Extract the (X, Y) coordinate from the center of the cell holding the provided text.  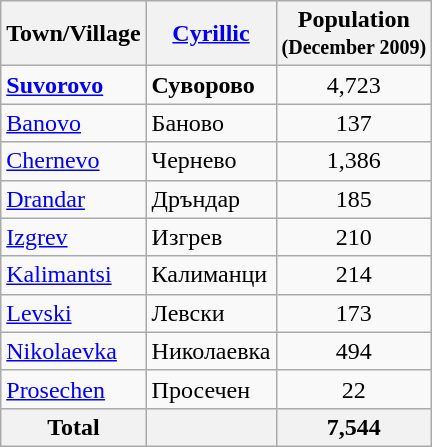
Drandar (74, 199)
Калиманци (211, 275)
Levski (74, 313)
210 (354, 237)
Дръндар (211, 199)
7,544 (354, 427)
Чернево (211, 161)
Total (74, 427)
4,723 (354, 85)
1,386 (354, 161)
Николаевка (211, 351)
Баново (211, 123)
Левски (211, 313)
Prosechen (74, 389)
137 (354, 123)
Town/Village (74, 34)
185 (354, 199)
Суворово (211, 85)
Izgrev (74, 237)
Population(December 2009) (354, 34)
Banovo (74, 123)
Suvorovo (74, 85)
Kalimantsi (74, 275)
Cyrillic (211, 34)
Просечен (211, 389)
173 (354, 313)
214 (354, 275)
Изгрев (211, 237)
22 (354, 389)
Nikolaevka (74, 351)
494 (354, 351)
Chernevo (74, 161)
